From the cell containing the given text, extract its center point as (x, y) coordinate. 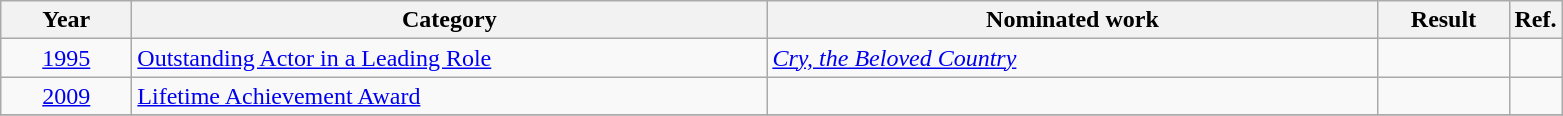
1995 (66, 58)
2009 (66, 96)
Category (450, 20)
Cry, the Beloved Country (1072, 58)
Year (66, 20)
Outstanding Actor in a Leading Role (450, 58)
Result (1444, 20)
Ref. (1536, 20)
Nominated work (1072, 20)
Lifetime Achievement Award (450, 96)
